Capture the cell that displays the provided text and extract its (x, y) central coordinate. 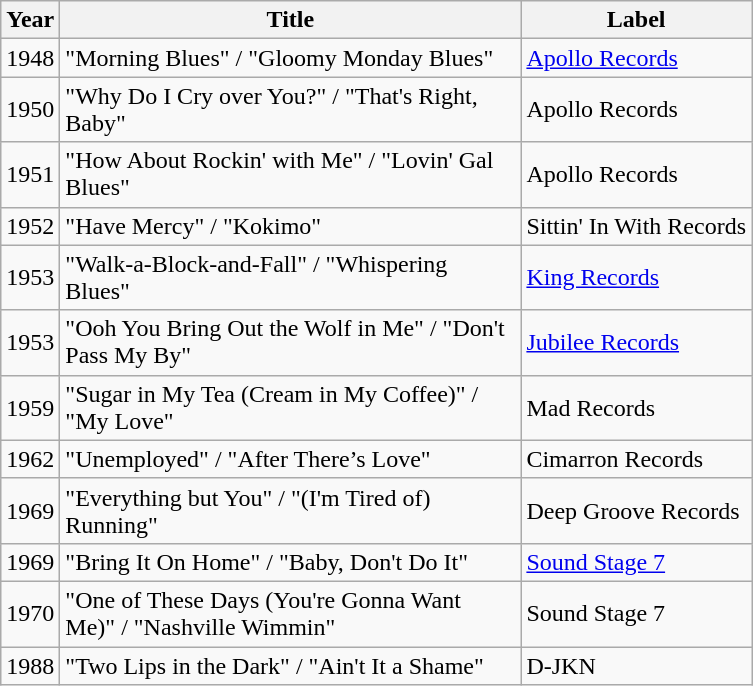
"Why Do I Cry over You?" / "That's Right, Baby" (290, 110)
1962 (30, 459)
Title (290, 20)
1959 (30, 408)
"Ooh You Bring Out the Wolf in Me" / "Don't Pass My By" (290, 342)
"Everything but You" / "(I'm Tired of) Running" (290, 510)
1988 (30, 665)
Sittin' In With Records (636, 226)
1970 (30, 614)
Label (636, 20)
"One of These Days (You're Gonna Want Me)" / "Nashville Wimmin" (290, 614)
"Have Mercy" / "Kokimo" (290, 226)
Mad Records (636, 408)
"How About Rockin' with Me" / "Lovin' Gal Blues" (290, 174)
"Morning Blues" / "Gloomy Monday Blues" (290, 58)
"Walk-a-Block-and-Fall" / "Whispering Blues" (290, 278)
Deep Groove Records (636, 510)
1948 (30, 58)
1952 (30, 226)
Cimarron Records (636, 459)
Year (30, 20)
1951 (30, 174)
D-JKN (636, 665)
1950 (30, 110)
"Unemployed" / "After There’s Love" (290, 459)
"Sugar in My Tea (Cream in My Coffee)" / "My Love" (290, 408)
King Records (636, 278)
"Bring It On Home" / "Baby, Don't Do It" (290, 562)
"Two Lips in the Dark" / "Ain't It a Shame" (290, 665)
Jubilee Records (636, 342)
